Output the [X, Y] coordinate of the center of the cell containing the given text.  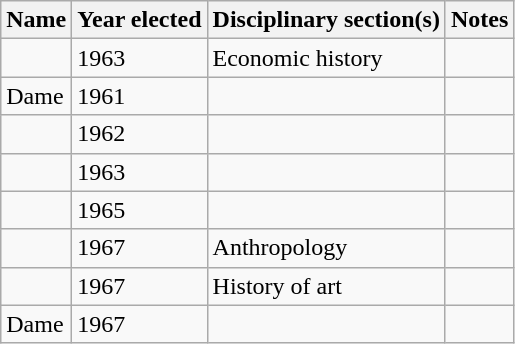
Economic history [326, 58]
Disciplinary section(s) [326, 20]
1965 [140, 210]
Notes [479, 20]
Year elected [140, 20]
History of art [326, 286]
1962 [140, 134]
1961 [140, 96]
Name [36, 20]
Anthropology [326, 248]
